Find where the given text appears and provide that cell's center as (x, y) coordinate. 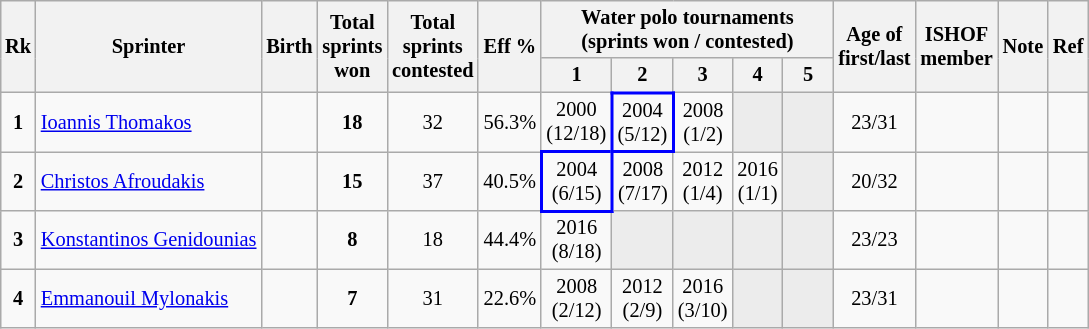
32 (432, 122)
Totalsprintswon (352, 46)
2016(8/18) (576, 240)
2004(6/15) (576, 182)
Age offirst/last (874, 46)
2004(5/12) (642, 122)
Rk (18, 46)
Birth (289, 46)
31 (432, 298)
Totalsprintscontested (432, 46)
2000(12/18) (576, 122)
7 (352, 298)
44.4% (510, 240)
2012(1/4) (703, 182)
37 (432, 182)
Emmanouil Mylonakis (148, 298)
Konstantinos Genidounias (148, 240)
8 (352, 240)
56.3% (510, 122)
20/32 (874, 182)
Note (1023, 46)
Sprinter (148, 46)
40.5% (510, 182)
Water polo tournaments(sprints won / contested) (687, 29)
Christos Afroudakis (148, 182)
23/23 (874, 240)
2008(7/17) (642, 182)
2016(3/10) (703, 298)
Ref (1068, 46)
2008(1/2) (703, 122)
ISHOFmember (956, 46)
Ioannis Thomakos (148, 122)
5 (808, 75)
2012(2/9) (642, 298)
2016(1/1) (757, 182)
22.6% (510, 298)
2008(2/12) (576, 298)
Eff % (510, 46)
15 (352, 182)
